Return (x, y) of the center of cell containing provided text 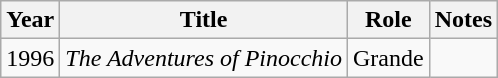
The Adventures of Pinocchio (204, 58)
Year (30, 20)
1996 (30, 58)
Role (388, 20)
Title (204, 20)
Notes (463, 20)
Grande (388, 58)
